Return [x, y] of the center of cell containing provided text 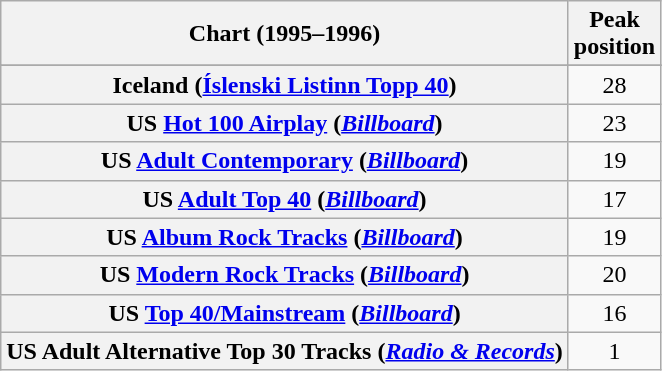
US Adult Alternative Top 30 Tracks (Radio & Records) [285, 351]
US Adult Contemporary (Billboard) [285, 161]
28 [614, 85]
US Top 40/Mainstream (Billboard) [285, 313]
23 [614, 123]
US Adult Top 40 (Billboard) [285, 199]
1 [614, 351]
20 [614, 275]
Chart (1995–1996) [285, 34]
Peakposition [614, 34]
US Hot 100 Airplay (Billboard) [285, 123]
16 [614, 313]
Iceland (Íslenski Listinn Topp 40) [285, 85]
US Album Rock Tracks (Billboard) [285, 237]
US Modern Rock Tracks (Billboard) [285, 275]
17 [614, 199]
